Locate the cell with the specified text and output its [X, Y] center coordinate. 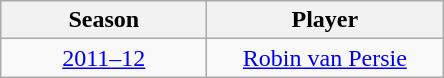
Player [325, 20]
2011–12 [104, 58]
Season [104, 20]
Robin van Persie [325, 58]
